Search for the cell housing the specified text and yield its (x, y) center coordinate. 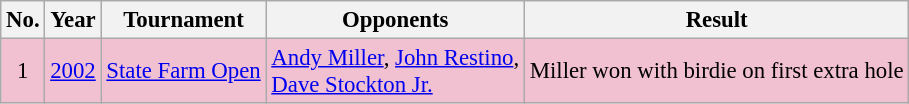
No. (23, 20)
Opponents (395, 20)
Tournament (184, 20)
Year (73, 20)
Result (716, 20)
Miller won with birdie on first extra hole (716, 72)
1 (23, 72)
State Farm Open (184, 72)
2002 (73, 72)
Andy Miller, John Restino, Dave Stockton Jr. (395, 72)
